Pinpoint the cell where the given text exists, returning its (X, Y) midpoint coordinate. 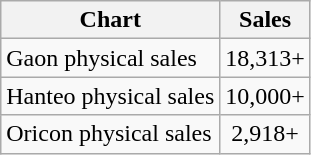
2,918+ (266, 134)
Chart (110, 20)
Gaon physical sales (110, 58)
18,313+ (266, 58)
Sales (266, 20)
10,000+ (266, 96)
Hanteo physical sales (110, 96)
Oricon physical sales (110, 134)
